Search for the cell housing the specified text and yield its [X, Y] center coordinate. 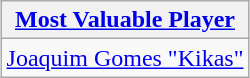
Most Valuable Player [125, 20]
Joaquim Gomes "Kikas" [125, 58]
